For the text-containing cell, return its midpoint in (X, Y) coordinate format. 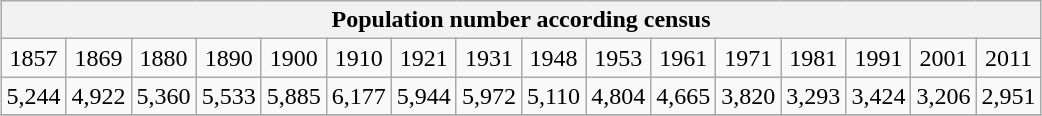
1857 (34, 58)
3,293 (814, 96)
Population number according census (521, 20)
1880 (164, 58)
5,944 (424, 96)
5,360 (164, 96)
2,951 (1008, 96)
1931 (488, 58)
5,885 (294, 96)
5,110 (553, 96)
2011 (1008, 58)
3,206 (944, 96)
4,922 (98, 96)
5,533 (228, 96)
1900 (294, 58)
1921 (424, 58)
1971 (748, 58)
1953 (618, 58)
1991 (878, 58)
1890 (228, 58)
3,424 (878, 96)
4,665 (684, 96)
1981 (814, 58)
5,972 (488, 96)
3,820 (748, 96)
2001 (944, 58)
1910 (358, 58)
1948 (553, 58)
5,244 (34, 96)
1869 (98, 58)
4,804 (618, 96)
1961 (684, 58)
6,177 (358, 96)
